Return the (x, y) coordinate for the center point of the cell that contains the specified text.  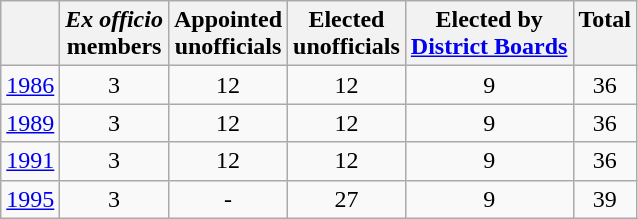
27 (347, 199)
Elected byDistrict Boards (489, 34)
1986 (30, 85)
1991 (30, 161)
Elected unofficials (347, 34)
- (228, 199)
Appointed unofficials (228, 34)
1989 (30, 123)
1995 (30, 199)
Ex officio members (114, 34)
39 (605, 199)
Total (605, 34)
